Output the [X, Y] coordinate of the center of the cell containing the given text.  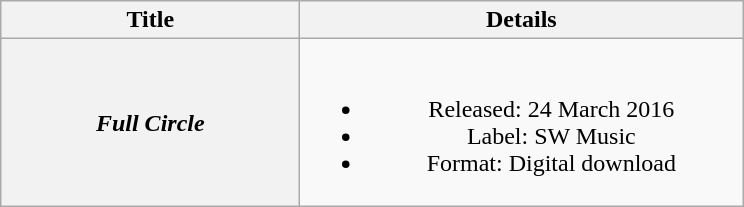
Full Circle [150, 122]
Released: 24 March 2016Label: SW MusicFormat: Digital download [522, 122]
Title [150, 20]
Details [522, 20]
